Capture the cell that displays the provided text and extract its [x, y] central coordinate. 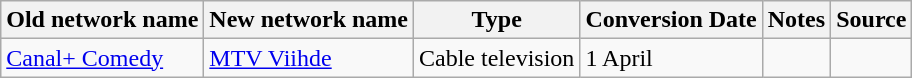
1 April [671, 58]
Old network name [102, 20]
Notes [796, 20]
Cable television [497, 58]
MTV Viihde [309, 58]
Canal+ Comedy [102, 58]
Source [872, 20]
Type [497, 20]
New network name [309, 20]
Conversion Date [671, 20]
